Capture the cell that displays the provided text and extract its [X, Y] central coordinate. 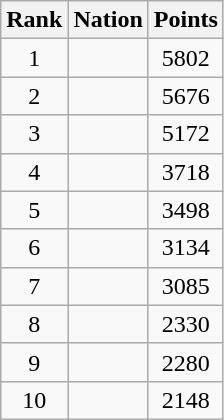
9 [34, 362]
4 [34, 172]
2 [34, 96]
5172 [186, 134]
3498 [186, 210]
3718 [186, 172]
2280 [186, 362]
1 [34, 58]
Points [186, 20]
6 [34, 248]
5802 [186, 58]
Nation [108, 20]
8 [34, 324]
2330 [186, 324]
3085 [186, 286]
3 [34, 134]
2148 [186, 400]
5 [34, 210]
7 [34, 286]
3134 [186, 248]
5676 [186, 96]
10 [34, 400]
Rank [34, 20]
